Determine the (X, Y) coordinate at the center of the cell enclosing the given text.  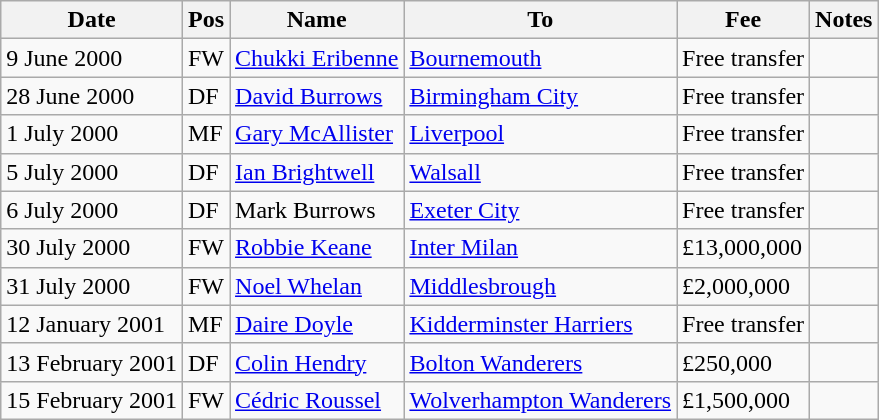
12 January 2001 (92, 324)
Gary McAllister (317, 134)
David Burrows (317, 96)
5 July 2000 (92, 172)
Walsall (540, 172)
Liverpool (540, 134)
Bolton Wanderers (540, 362)
Colin Hendry (317, 362)
30 July 2000 (92, 248)
Middlesbrough (540, 286)
Cédric Roussel (317, 400)
15 February 2001 (92, 400)
Inter Milan (540, 248)
Bournemouth (540, 58)
31 July 2000 (92, 286)
£2,000,000 (744, 286)
£13,000,000 (744, 248)
Daire Doyle (317, 324)
Noel Whelan (317, 286)
To (540, 20)
9 June 2000 (92, 58)
13 February 2001 (92, 362)
1 July 2000 (92, 134)
Robbie Keane (317, 248)
£1,500,000 (744, 400)
Ian Brightwell (317, 172)
£250,000 (744, 362)
Chukki Eribenne (317, 58)
6 July 2000 (92, 210)
Name (317, 20)
Exeter City (540, 210)
Notes (844, 20)
Kidderminster Harriers (540, 324)
Mark Burrows (317, 210)
Date (92, 20)
Birmingham City (540, 96)
Wolverhampton Wanderers (540, 400)
28 June 2000 (92, 96)
Pos (206, 20)
Fee (744, 20)
